For the text-containing cell, return its midpoint in (x, y) coordinate format. 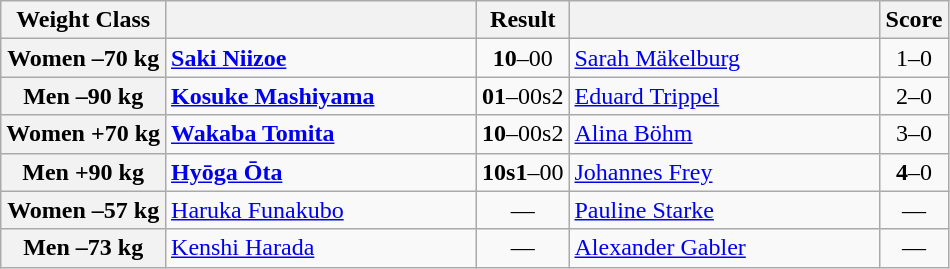
10s1–00 (523, 172)
Alina Böhm (724, 134)
Eduard Trippel (724, 96)
Kosuke Mashiyama (322, 96)
Women –70 kg (84, 58)
Score (914, 20)
Johannes Frey (724, 172)
Men –73 kg (84, 248)
Saki Niizoe (322, 58)
Wakaba Tomita (322, 134)
Pauline Starke (724, 210)
Sarah Mäkelburg (724, 58)
1–0 (914, 58)
Women –57 kg (84, 210)
Women +70 kg (84, 134)
Alexander Gabler (724, 248)
Hyōga Ōta (322, 172)
Kenshi Harada (322, 248)
10–00s2 (523, 134)
10–00 (523, 58)
Men –90 kg (84, 96)
01–00s2 (523, 96)
Haruka Funakubo (322, 210)
3–0 (914, 134)
4–0 (914, 172)
Men +90 kg (84, 172)
2–0 (914, 96)
Weight Class (84, 20)
Result (523, 20)
